For the text-containing cell, return its midpoint in [x, y] coordinate format. 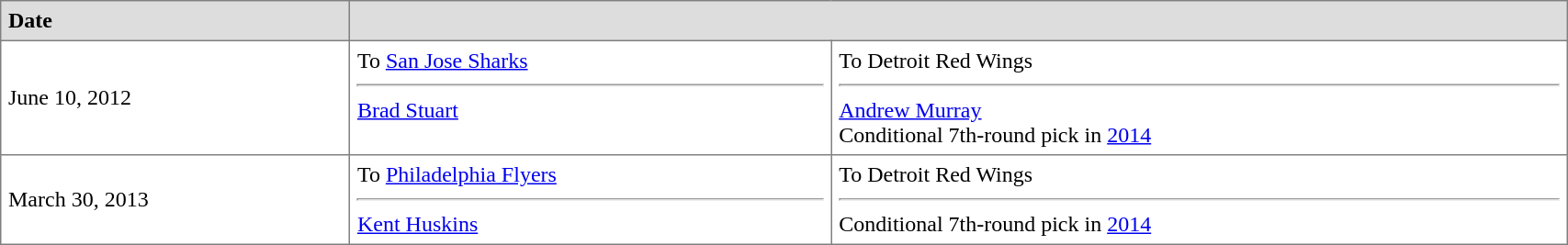
March 30, 2013 [175, 200]
To Philadelphia Flyers Kent Huskins [591, 200]
To Detroit Red Wings Andrew MurrayConditional 7th-round pick in 2014 [1200, 97]
To Detroit Red Wings Conditional 7th-round pick in 2014 [1200, 200]
Date [175, 21]
To San Jose Sharks Brad Stuart [591, 97]
June 10, 2012 [175, 97]
